Return (x, y) of the center of cell containing provided text 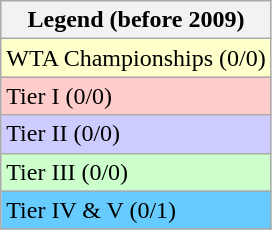
Tier II (0/0) (136, 134)
Tier IV & V (0/1) (136, 210)
WTA Championships (0/0) (136, 58)
Legend (before 2009) (136, 20)
Tier I (0/0) (136, 96)
Tier III (0/0) (136, 172)
